Detect which cell encompasses the target text, then output its [X, Y] center coordinate. 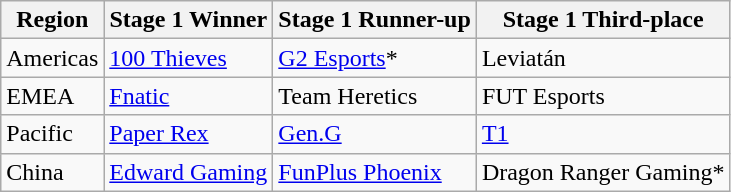
FunPlus Phoenix [375, 172]
Dragon Ranger Gaming* [603, 172]
100 Thieves [188, 58]
China [52, 172]
Stage 1 Runner-up [375, 20]
Pacific [52, 134]
FUT Esports [603, 96]
Americas [52, 58]
Stage 1 Third-place [603, 20]
Team Heretics [375, 96]
Stage 1 Winner [188, 20]
Paper Rex [188, 134]
Leviatán [603, 58]
EMEA [52, 96]
Gen.G [375, 134]
T1 [603, 134]
Edward Gaming [188, 172]
Region [52, 20]
G2 Esports* [375, 58]
Fnatic [188, 96]
